Identify which cell holds the provided text, then report its (x, y) central coordinate. 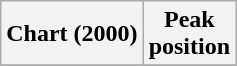
Chart (2000) (72, 34)
Peakposition (189, 34)
